Search for the cell housing the specified text and yield its [x, y] center coordinate. 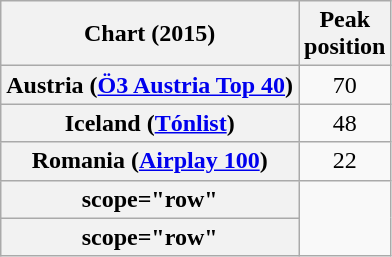
Peakposition [345, 34]
Romania (Airplay 100) [150, 161]
Iceland (Tónlist) [150, 123]
Chart (2015) [150, 34]
22 [345, 161]
48 [345, 123]
70 [345, 85]
Austria (Ö3 Austria Top 40) [150, 85]
